Identify which cell holds the provided text, then report its (x, y) central coordinate. 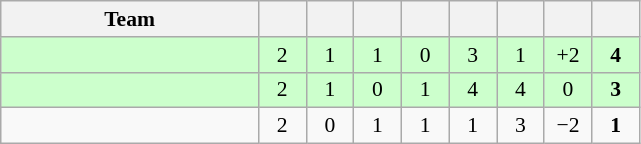
−2 (568, 126)
Team (130, 19)
+2 (568, 55)
